From the cell containing the given text, extract its center point as [X, Y] coordinate. 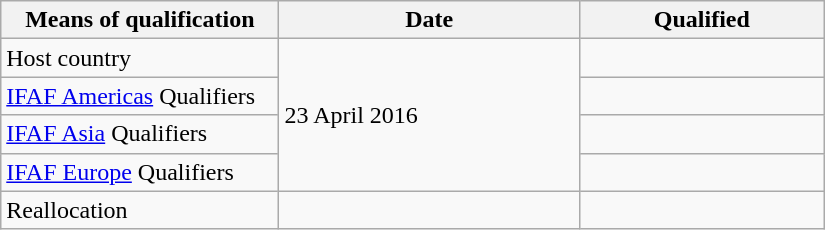
Host country [140, 58]
Reallocation [140, 210]
IFAF Americas Qualifiers [140, 96]
Qualified [702, 20]
IFAF Europe Qualifiers [140, 172]
Means of qualification [140, 20]
23 April 2016 [429, 115]
IFAF Asia Qualifiers [140, 134]
Date [429, 20]
